Return the (x, y) coordinate for the center point of the cell that contains the specified text.  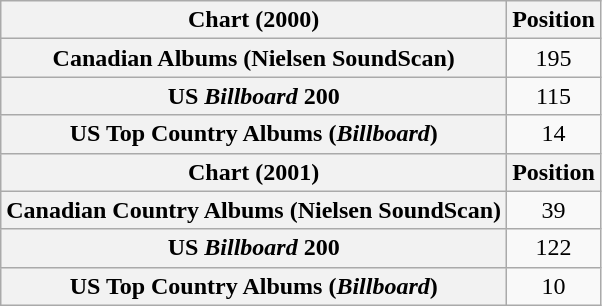
Chart (2001) (254, 172)
10 (554, 286)
122 (554, 248)
Canadian Albums (Nielsen SoundScan) (254, 58)
115 (554, 96)
39 (554, 210)
195 (554, 58)
Chart (2000) (254, 20)
Canadian Country Albums (Nielsen SoundScan) (254, 210)
14 (554, 134)
